From the cell containing the given text, extract its center point as (x, y) coordinate. 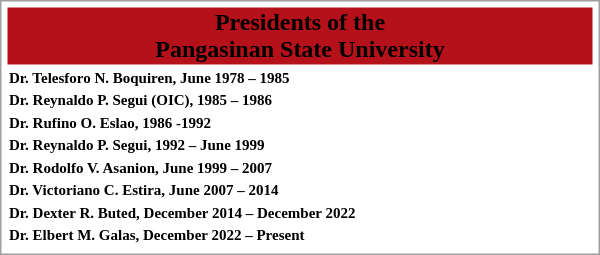
Dr. Telesforo N. Boquiren, June 1978 – 1985 (300, 78)
Dr. Reynaldo P. Segui (OIC), 1985 – 1986 (300, 100)
Dr. Victoriano C. Estira, June 2007 – 2014 (300, 190)
Dr. Rodolfo V. Asanion, June 1999 – 2007 (300, 168)
Presidents of the Pangasinan State University (300, 36)
Dr. Elbert M. Galas, December 2022 – Present (300, 235)
Dr. Rufino O. Eslao, 1986 -1992 (300, 122)
Dr. Dexter R. Buted, December 2014 – December 2022 (300, 212)
Dr. Reynaldo P. Segui, 1992 – June 1999 (300, 145)
